Locate the cell with the specified text and output its (X, Y) center coordinate. 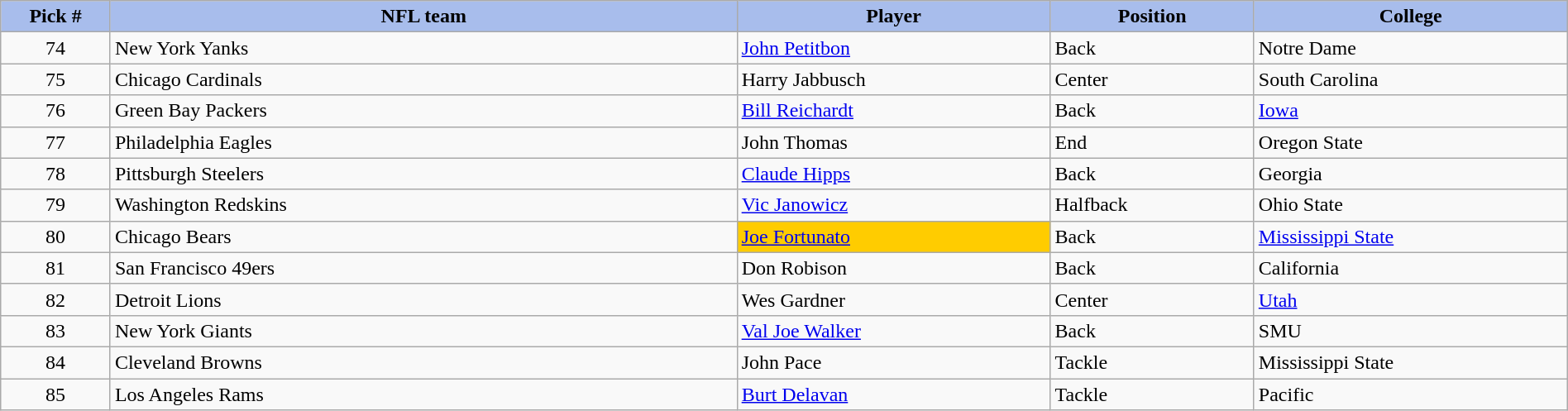
Position (1152, 17)
Los Angeles Rams (423, 394)
84 (56, 362)
Joe Fortunato (893, 237)
NFL team (423, 17)
Claude Hipps (893, 174)
81 (56, 268)
Pittsburgh Steelers (423, 174)
80 (56, 237)
Green Bay Packers (423, 111)
End (1152, 142)
85 (56, 394)
Oregon State (1411, 142)
Cleveland Browns (423, 362)
John Petitbon (893, 48)
Ohio State (1411, 205)
Don Robison (893, 268)
Player (893, 17)
82 (56, 299)
Notre Dame (1411, 48)
76 (56, 111)
South Carolina (1411, 79)
Halfback (1152, 205)
Washington Redskins (423, 205)
79 (56, 205)
Georgia (1411, 174)
Chicago Cardinals (423, 79)
John Thomas (893, 142)
New York Giants (423, 331)
Burt Delavan (893, 394)
Harry Jabbusch (893, 79)
New York Yanks (423, 48)
San Francisco 49ers (423, 268)
Pacific (1411, 394)
78 (56, 174)
Utah (1411, 299)
John Pace (893, 362)
75 (56, 79)
Pick # (56, 17)
Detroit Lions (423, 299)
77 (56, 142)
College (1411, 17)
SMU (1411, 331)
Chicago Bears (423, 237)
74 (56, 48)
California (1411, 268)
Iowa (1411, 111)
83 (56, 331)
Bill Reichardt (893, 111)
Val Joe Walker (893, 331)
Philadelphia Eagles (423, 142)
Vic Janowicz (893, 205)
Wes Gardner (893, 299)
